From the cell containing the given text, extract its center point as (x, y) coordinate. 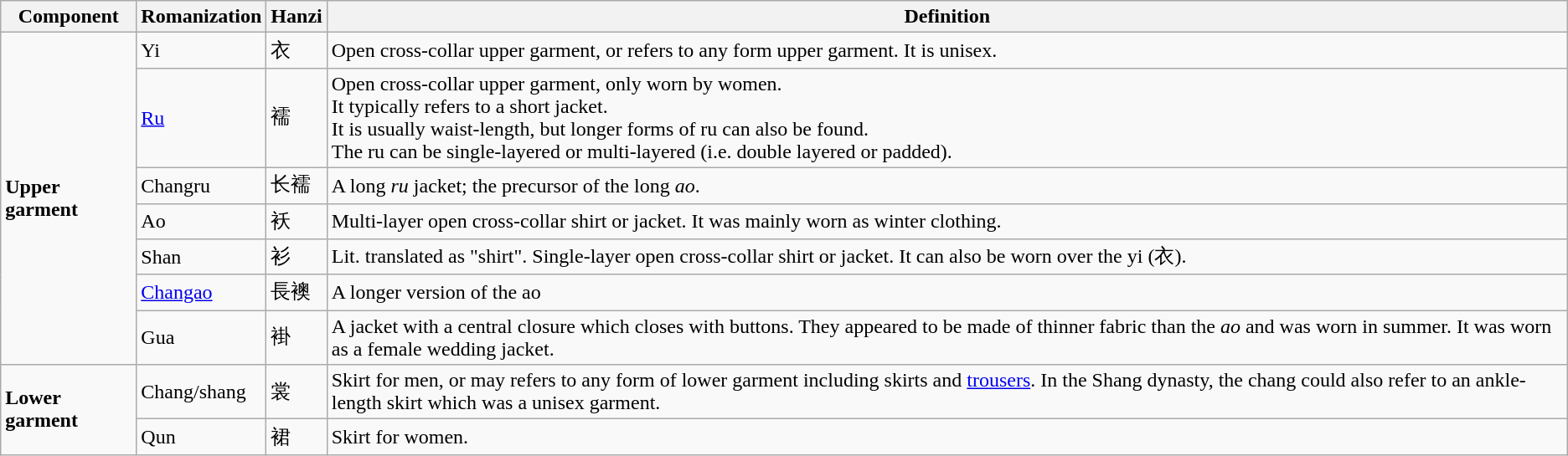
Chang/shang (201, 392)
Yi (201, 50)
长襦 (297, 186)
Multi-layer open cross-collar shirt or jacket. It was mainly worn as winter clothing. (946, 221)
Lit. translated as "shirt". Single-layer open cross-collar shirt or jacket. It can also be worn over the yi (衣). (946, 258)
Hanzi (297, 17)
袄 (297, 221)
Component (69, 17)
Upper garment (69, 199)
Changao (201, 293)
A longer version of the ao (946, 293)
衣 (297, 50)
長襖 (297, 293)
Romanization (201, 17)
Ao (201, 221)
Open cross-collar upper garment, or refers to any form upper garment. It is unisex. (946, 50)
Gua (201, 338)
Qun (201, 437)
裳 (297, 392)
裙 (297, 437)
Definition (946, 17)
Lower garment (69, 410)
襦 (297, 117)
褂 (297, 338)
Ru (201, 117)
Changru (201, 186)
Shan (201, 258)
衫 (297, 258)
Skirt for women. (946, 437)
A long ru jacket; the precursor of the long ao. (946, 186)
